Locate the cell with the specified text and output its (X, Y) center coordinate. 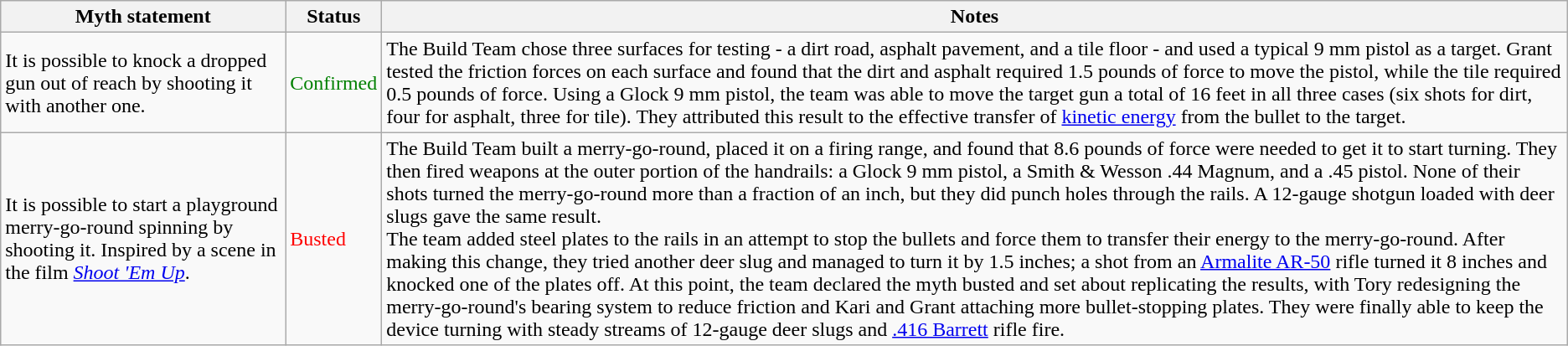
Myth statement (143, 17)
Status (333, 17)
It is possible to knock a dropped gun out of reach by shooting it with another one. (143, 82)
Notes (975, 17)
It is possible to start a playground merry-go-round spinning by shooting it. Inspired by a scene in the film Shoot 'Em Up. (143, 239)
Confirmed (333, 82)
Busted (333, 239)
